Capture the cell that displays the provided text and extract its [X, Y] central coordinate. 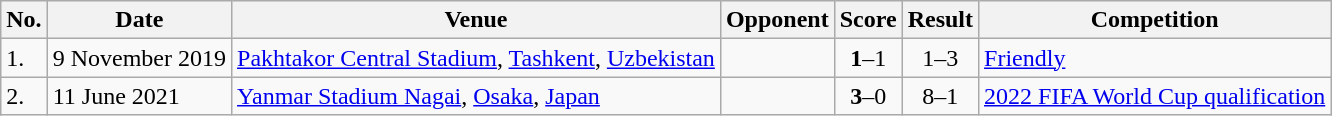
Result [940, 20]
9 November 2019 [139, 58]
Date [139, 20]
1–1 [868, 58]
Opponent [777, 20]
No. [24, 20]
Yanmar Stadium Nagai, Osaka, Japan [476, 96]
1. [24, 58]
8–1 [940, 96]
Friendly [1155, 58]
11 June 2021 [139, 96]
2022 FIFA World Cup qualification [1155, 96]
3–0 [868, 96]
Competition [1155, 20]
Venue [476, 20]
Pakhtakor Central Stadium, Tashkent, Uzbekistan [476, 58]
1–3 [940, 58]
Score [868, 20]
2. [24, 96]
